Pinpoint the cell where the given text exists, returning its [x, y] midpoint coordinate. 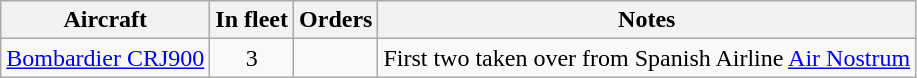
Bombardier CRJ900 [106, 58]
Notes [647, 20]
Aircraft [106, 20]
First two taken over from Spanish Airline Air Nostrum [647, 58]
Orders [336, 20]
In fleet [252, 20]
3 [252, 58]
